Detect which cell encompasses the target text, then output its (X, Y) center coordinate. 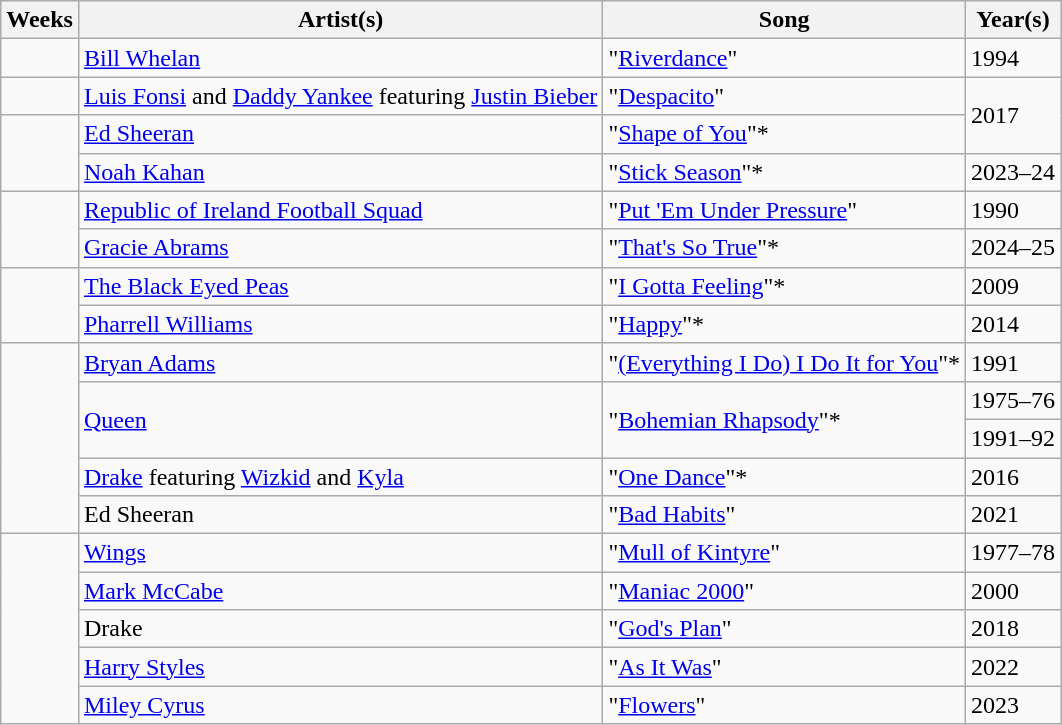
2023–24 (1012, 172)
Artist(s) (340, 20)
2022 (1012, 667)
2000 (1012, 591)
"Riverdance" (784, 58)
"Put 'Em Under Pressure" (784, 210)
2014 (1012, 324)
2018 (1012, 629)
"(Everything I Do) I Do It for You"* (784, 362)
Drake featuring Wizkid and Kyla (340, 477)
2016 (1012, 477)
Wings (340, 553)
"I Gotta Feeling"* (784, 286)
"As It Was" (784, 667)
"Bohemian Rhapsody"* (784, 419)
Noah Kahan (340, 172)
Year(s) (1012, 20)
"Bad Habits" (784, 515)
2021 (1012, 515)
1991–92 (1012, 438)
The Black Eyed Peas (340, 286)
"Mull of Kintyre" (784, 553)
Mark McCabe (340, 591)
1994 (1012, 58)
Weeks (40, 20)
"Shape of You"* (784, 134)
"Maniac 2000" (784, 591)
2017 (1012, 115)
Song (784, 20)
Republic of Ireland Football Squad (340, 210)
2009 (1012, 286)
1975–76 (1012, 400)
"Stick Season"* (784, 172)
Pharrell Williams (340, 324)
Bill Whelan (340, 58)
"God's Plan" (784, 629)
"Despacito" (784, 96)
"One Dance"* (784, 477)
Queen (340, 419)
"Flowers" (784, 705)
"Happy"* (784, 324)
Luis Fonsi and Daddy Yankee featuring Justin Bieber (340, 96)
Miley Cyrus (340, 705)
1991 (1012, 362)
Drake (340, 629)
1990 (1012, 210)
2023 (1012, 705)
"That's So True"* (784, 248)
1977–78 (1012, 553)
Bryan Adams (340, 362)
Gracie Abrams (340, 248)
2024–25 (1012, 248)
Harry Styles (340, 667)
